Scan for the cell matching the given text and deliver its (x, y) coordinate at center. 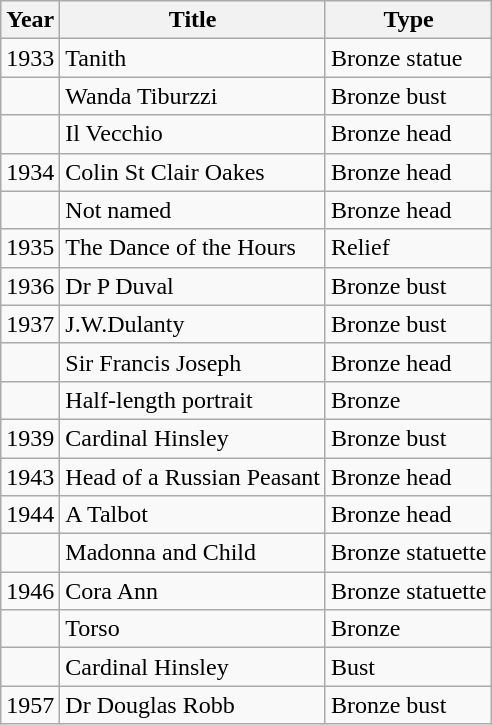
1944 (30, 515)
Dr Douglas Robb (193, 705)
Wanda Tiburzzi (193, 96)
Madonna and Child (193, 553)
Title (193, 20)
The Dance of the Hours (193, 248)
1934 (30, 172)
Il Vecchio (193, 134)
Bust (408, 667)
1935 (30, 248)
Bronze statue (408, 58)
1936 (30, 286)
1937 (30, 324)
1946 (30, 591)
Relief (408, 248)
Cora Ann (193, 591)
1943 (30, 477)
Dr P Duval (193, 286)
Torso (193, 629)
1957 (30, 705)
Half-length portrait (193, 400)
1939 (30, 438)
A Talbot (193, 515)
Tanith (193, 58)
1933 (30, 58)
Year (30, 20)
Sir Francis Joseph (193, 362)
J.W.Dulanty (193, 324)
Not named (193, 210)
Colin St Clair Oakes (193, 172)
Type (408, 20)
Head of a Russian Peasant (193, 477)
